From the cell containing the given text, extract its center point as [x, y] coordinate. 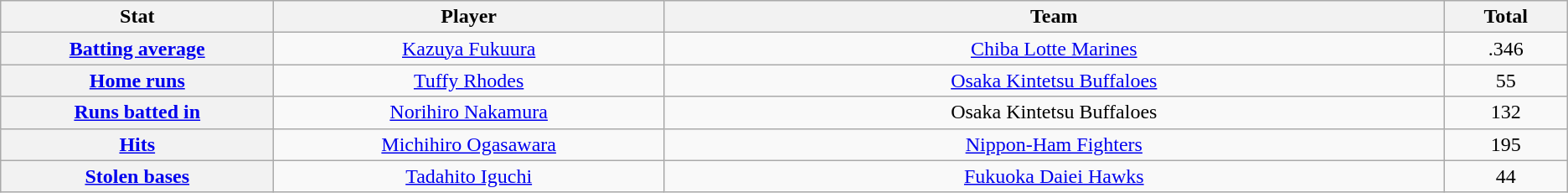
195 [1506, 144]
Norihiro Nakamura [469, 112]
Chiba Lotte Marines [1055, 49]
Tuffy Rhodes [469, 81]
Stolen bases [137, 176]
Kazuya Fukuura [469, 49]
.346 [1506, 49]
Player [469, 17]
Home runs [137, 81]
55 [1506, 81]
Michihiro Ogasawara [469, 144]
Tadahito Iguchi [469, 176]
Runs batted in [137, 112]
Fukuoka Daiei Hawks [1055, 176]
Hits [137, 144]
Total [1506, 17]
Batting average [137, 49]
132 [1506, 112]
Nippon-Ham Fighters [1055, 144]
Team [1055, 17]
Stat [137, 17]
44 [1506, 176]
